Provide the (x, y) coordinate of the cell's center where the given text is located.  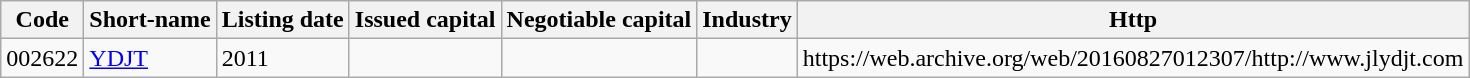
Listing date (282, 20)
Issued capital (425, 20)
https://web.archive.org/web/20160827012307/http://www.jlydjt.com (1133, 58)
Industry (747, 20)
Code (42, 20)
Short-name (150, 20)
002622 (42, 58)
YDJT (150, 58)
Negotiable capital (599, 20)
Http (1133, 20)
2011 (282, 58)
